Capture the cell that displays the provided text and extract its [x, y] central coordinate. 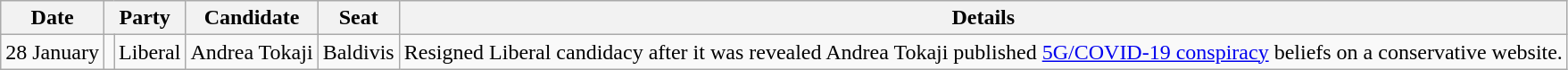
Seat [359, 18]
Baldivis [359, 52]
Details [983, 18]
Date [53, 18]
28 January [53, 52]
Party [145, 18]
Resigned Liberal candidacy after it was revealed Andrea Tokaji published 5G/COVID-19 conspiracy beliefs on a conservative website. [983, 52]
Andrea Tokaji [252, 52]
Candidate [252, 18]
Liberal [150, 52]
